For the text-containing cell, return its midpoint in (x, y) coordinate format. 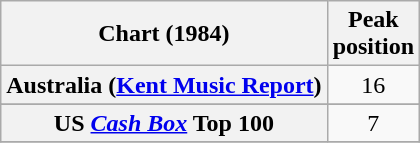
16 (373, 85)
Australia (Kent Music Report) (164, 85)
Peakposition (373, 34)
7 (373, 123)
Chart (1984) (164, 34)
US Cash Box Top 100 (164, 123)
